Detect which cell encompasses the target text, then output its (x, y) center coordinate. 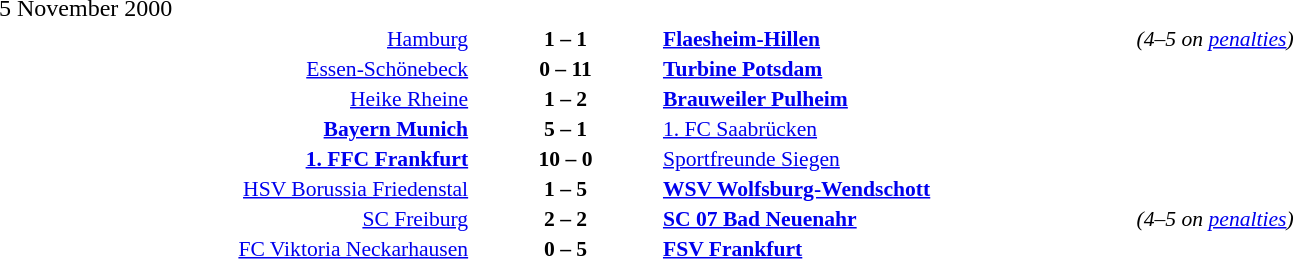
5 – 1 (566, 128)
10 – 0 (566, 158)
1 – 2 (566, 98)
2 – 2 (566, 218)
Sportfreunde Siegen (897, 158)
0 – 11 (566, 68)
1. FC Saabrücken (897, 128)
Brauweiler Pulheim (897, 98)
SC 07 Bad Neuenahr (897, 218)
1 – 5 (566, 188)
WSV Wolfsburg-Wendschott (897, 188)
1 – 1 (566, 38)
Flaesheim-Hillen (897, 38)
Turbine Potsdam (897, 68)
